Search for the cell housing the specified text and yield its (x, y) center coordinate. 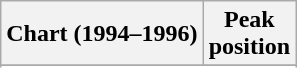
Peakposition (249, 34)
Chart (1994–1996) (102, 34)
